Provide the [X, Y] coordinate of the cell's center where the given text is located.  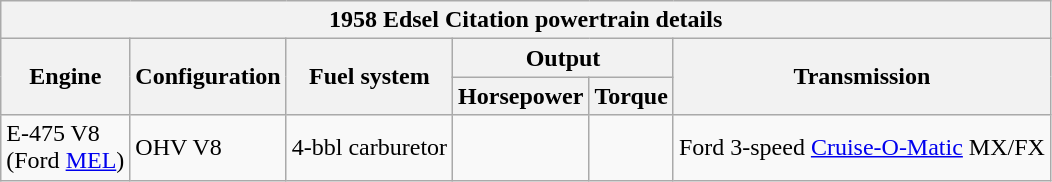
Ford 3-speed Cruise-O-Matic MX/FX [862, 148]
E-475 V8(Ford MEL) [66, 148]
Configuration [208, 77]
1958 Edsel Citation powertrain details [526, 20]
Output [564, 58]
Fuel system [369, 77]
Transmission [862, 77]
4-bbl carburetor [369, 148]
Horsepower [521, 96]
OHV V8 [208, 148]
Engine [66, 77]
Torque [631, 96]
